Output the [X, Y] coordinate of the center of the cell containing the given text.  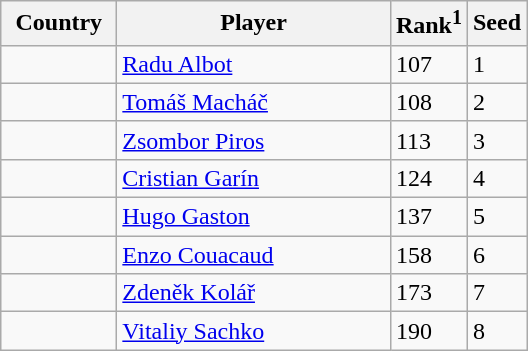
7 [496, 293]
Cristian Garín [254, 178]
107 [428, 64]
Rank1 [428, 24]
Zsombor Piros [254, 140]
2 [496, 102]
113 [428, 140]
4 [496, 178]
Zdeněk Kolář [254, 293]
5 [496, 217]
Hugo Gaston [254, 217]
Seed [496, 24]
Vitaliy Sachko [254, 331]
1 [496, 64]
Radu Albot [254, 64]
Enzo Couacaud [254, 255]
108 [428, 102]
Player [254, 24]
124 [428, 178]
Country [59, 24]
173 [428, 293]
8 [496, 331]
190 [428, 331]
Tomáš Macháč [254, 102]
137 [428, 217]
158 [428, 255]
6 [496, 255]
3 [496, 140]
